Locate the cell with the specified text and output its (x, y) center coordinate. 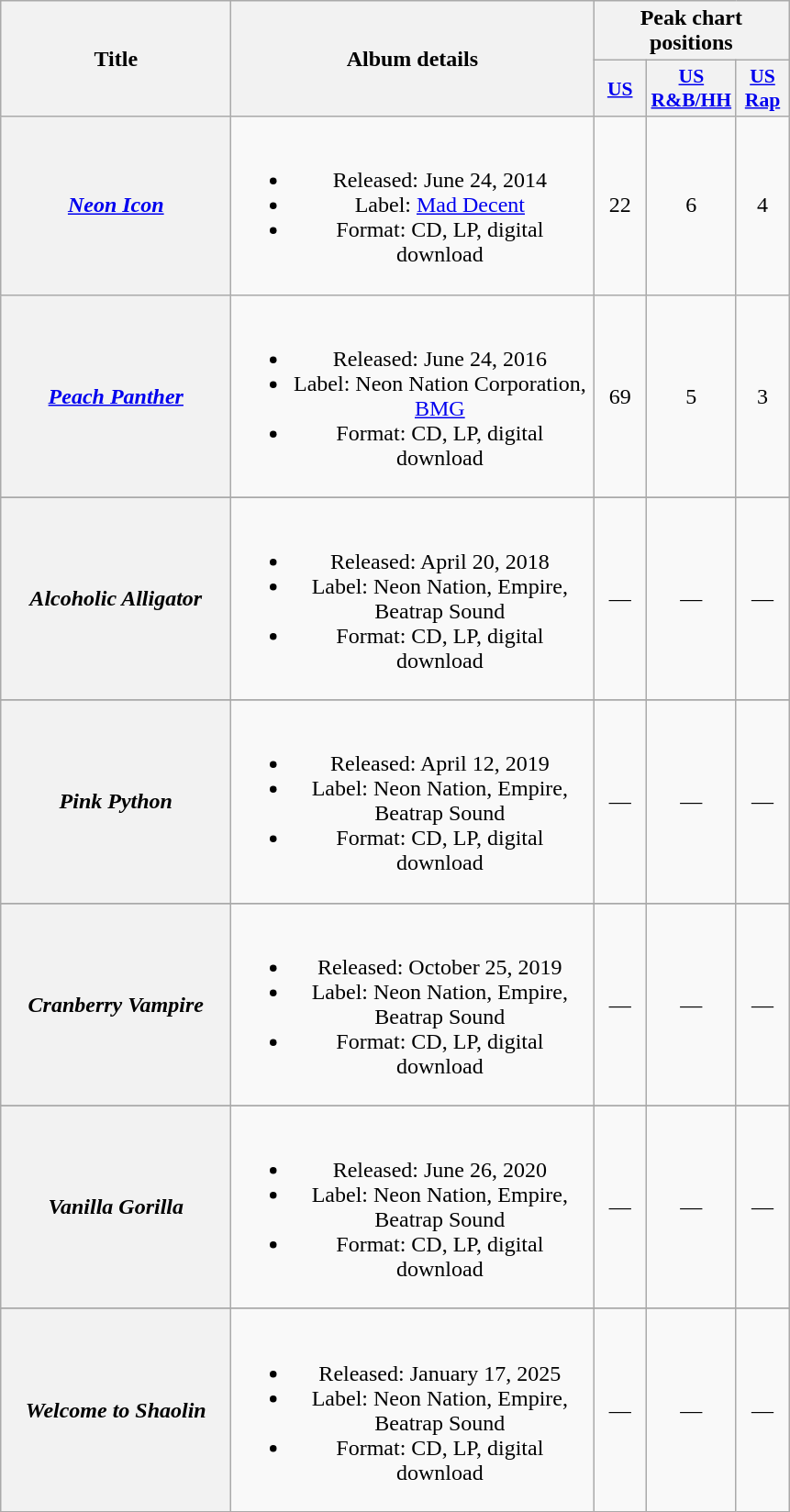
Released: June 24, 2016Label: Neon Nation Corporation, BMGFormat: CD, LP, digital download (413, 396)
Released: April 20, 2018Label: Neon Nation, Empire, Beatrap SoundFormat: CD, LP, digital download (413, 598)
69 (620, 396)
US Rap (762, 88)
Title (116, 59)
5 (692, 396)
Released: June 24, 2014Label: Mad DecentFormat: CD, LP, digital download (413, 206)
Released: June 26, 2020Label: Neon Nation, Empire, Beatrap SoundFormat: CD, LP, digital download (413, 1207)
US R&B/HH (692, 88)
Released: April 12, 2019Label: Neon Nation, Empire, Beatrap SoundFormat: CD, LP, digital download (413, 802)
4 (762, 206)
3 (762, 396)
Released: January 17, 2025Label: Neon Nation, Empire, Beatrap SoundFormat: CD, LP, digital download (413, 1409)
Album details (413, 59)
6 (692, 206)
Released: October 25, 2019Label: Neon Nation, Empire, Beatrap SoundFormat: CD, LP, digital download (413, 1004)
Peak chart positions (692, 31)
Neon Icon (116, 206)
Vanilla Gorilla (116, 1207)
Peach Panther (116, 396)
US (620, 88)
22 (620, 206)
Cranberry Vampire (116, 1004)
Welcome to Shaolin (116, 1409)
Alcoholic Alligator (116, 598)
Pink Python (116, 802)
